Find where the given text appears and provide that cell's center as (x, y) coordinate. 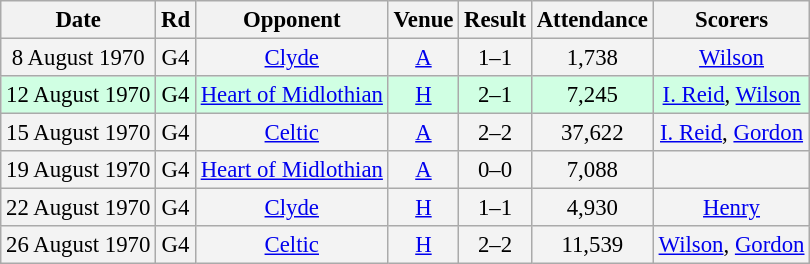
Date (78, 20)
11,539 (592, 245)
Result (496, 20)
Scorers (731, 20)
Opponent (292, 20)
22 August 1970 (78, 208)
Venue (424, 20)
I. Reid, Gordon (731, 133)
0–0 (496, 170)
I. Reid, Wilson (731, 95)
Attendance (592, 20)
2–1 (496, 95)
Wilson, Gordon (731, 245)
7,245 (592, 95)
26 August 1970 (78, 245)
15 August 1970 (78, 133)
8 August 1970 (78, 58)
37,622 (592, 133)
7,088 (592, 170)
12 August 1970 (78, 95)
19 August 1970 (78, 170)
Henry (731, 208)
Wilson (731, 58)
Rd (176, 20)
1,738 (592, 58)
4,930 (592, 208)
